Capture the cell that displays the provided text and extract its (x, y) central coordinate. 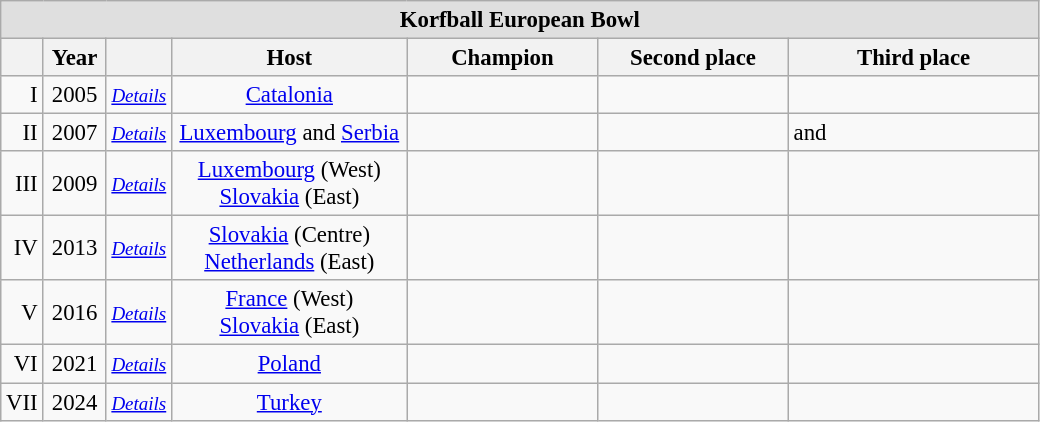
VII (22, 402)
2016 (74, 312)
Poland (290, 364)
VI (22, 364)
III (22, 184)
2024 (74, 402)
2005 (74, 95)
Turkey (290, 402)
Host (290, 58)
I (22, 95)
IV (22, 248)
2007 (74, 133)
2021 (74, 364)
V (22, 312)
Catalonia (290, 95)
France (West)Slovakia (East) (290, 312)
and (914, 133)
Luxembourg and Serbia (290, 133)
2013 (74, 248)
Korfball European Bowl (520, 20)
Champion (502, 58)
Second place (694, 58)
Luxembourg (West)Slovakia (East) (290, 184)
2009 (74, 184)
II (22, 133)
Slovakia (Centre)Netherlands (East) (290, 248)
Year (74, 58)
Third place (914, 58)
